Capture the cell that displays the provided text and extract its (X, Y) central coordinate. 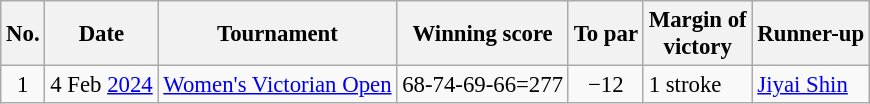
Runner-up (810, 34)
4 Feb 2024 (102, 85)
Tournament (278, 34)
Date (102, 34)
Winning score (483, 34)
No. (23, 34)
1 stroke (698, 85)
Jiyai Shin (810, 85)
1 (23, 85)
To par (606, 34)
68-74-69-66=277 (483, 85)
Margin ofvictory (698, 34)
Women's Victorian Open (278, 85)
−12 (606, 85)
